Find where the given text appears and provide that cell's center as [x, y] coordinate. 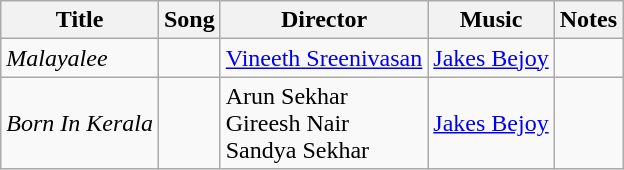
Title [80, 20]
Song [189, 20]
Arun Sekhar Gireesh NairSandya Sekhar [324, 123]
Malayalee [80, 58]
Born In Kerala [80, 123]
Director [324, 20]
Music [491, 20]
Notes [588, 20]
Vineeth Sreenivasan [324, 58]
